Pinpoint the cell where the given text exists, returning its (X, Y) midpoint coordinate. 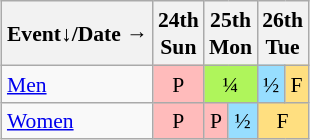
Women (78, 120)
26thTue (282, 33)
Men (78, 84)
Event↓/Date → (78, 33)
25thMon (230, 33)
¼ (230, 84)
24thSun (178, 33)
